Scan for the cell matching the given text and deliver its [x, y] coordinate at center. 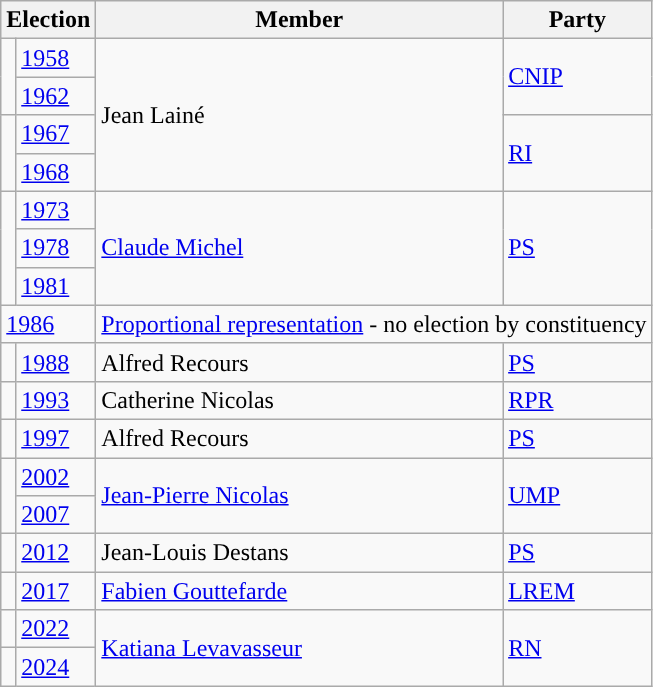
Proportional representation - no election by constituency [374, 324]
2002 [56, 477]
1978 [56, 248]
1958 [56, 58]
LREM [578, 591]
UMP [578, 496]
Katiana Levavasseur [300, 648]
Jean-Pierre Nicolas [300, 496]
CNIP [578, 77]
1968 [56, 172]
RPR [578, 400]
Jean Lainé [300, 115]
1986 [48, 324]
Catherine Nicolas [300, 400]
2022 [56, 629]
1967 [56, 134]
1997 [56, 438]
Fabien Gouttefarde [300, 591]
1988 [56, 362]
Party [578, 20]
Jean-Louis Destans [300, 553]
1973 [56, 210]
2017 [56, 591]
1962 [56, 96]
2024 [56, 667]
1981 [56, 286]
Election [48, 20]
Claude Michel [300, 248]
Member [300, 20]
1993 [56, 400]
RI [578, 153]
2012 [56, 553]
2007 [56, 515]
RN [578, 648]
